Determine the (x, y) coordinate at the center of the cell enclosing the given text.  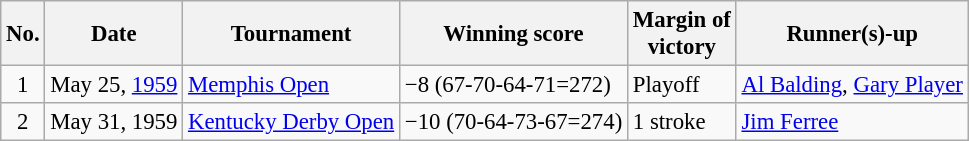
May 25, 1959 (114, 85)
1 stroke (682, 122)
−10 (70-64-73-67=274) (514, 122)
No. (23, 34)
Tournament (292, 34)
−8 (67-70-64-71=272) (514, 85)
Date (114, 34)
May 31, 1959 (114, 122)
1 (23, 85)
Margin ofvictory (682, 34)
Memphis Open (292, 85)
Winning score (514, 34)
Jim Ferree (852, 122)
Kentucky Derby Open (292, 122)
Playoff (682, 85)
2 (23, 122)
Al Balding, Gary Player (852, 85)
Runner(s)-up (852, 34)
